Provide the (X, Y) coordinate of the cell's center where the given text is located.  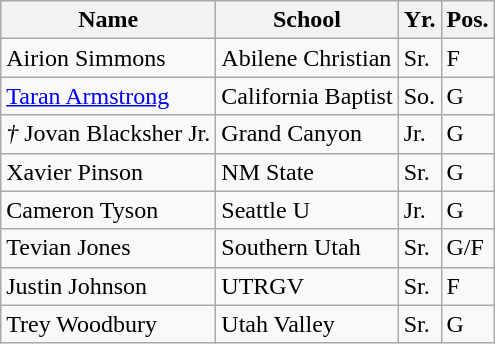
Tevian Jones (108, 248)
Justin Johnson (108, 286)
Southern Utah (307, 248)
Yr. (420, 20)
G/F (468, 248)
† Jovan Blacksher Jr. (108, 134)
School (307, 20)
California Baptist (307, 96)
Pos. (468, 20)
Utah Valley (307, 324)
Seattle U (307, 210)
NM State (307, 172)
Xavier Pinson (108, 172)
Abilene Christian (307, 58)
So. (420, 96)
Cameron Tyson (108, 210)
Grand Canyon (307, 134)
Trey Woodbury (108, 324)
UTRGV (307, 286)
Airion Simmons (108, 58)
Taran Armstrong (108, 96)
Name (108, 20)
